Identify which cell holds the provided text, then report its [X, Y] central coordinate. 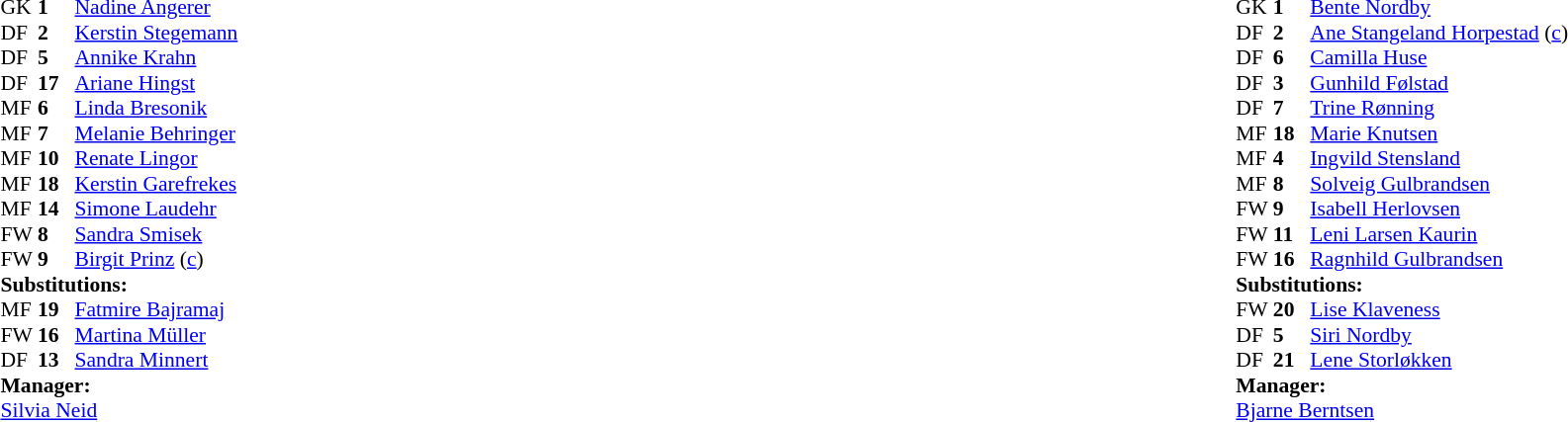
Marie Knutsen [1438, 133]
Fatmire Bajramaj [156, 309]
Sandra Smisek [156, 234]
Gunhild Følstad [1438, 83]
3 [1292, 83]
Ariane Hingst [156, 83]
Leni Larsen Kaurin [1438, 234]
Siri Nordby [1438, 335]
Birgit Prinz (c) [156, 260]
10 [56, 159]
Trine Rønning [1438, 108]
Ingvild Stensland [1438, 159]
4 [1292, 159]
Kerstin Stegemann [156, 33]
19 [56, 309]
Ane Stangeland Horpestad (c) [1438, 33]
Simone Laudehr [156, 209]
Ragnhild Gulbrandsen [1438, 260]
20 [1292, 309]
Renate Lingor [156, 159]
Camilla Huse [1438, 58]
Melanie Behringer [156, 133]
Lise Klaveness [1438, 309]
Sandra Minnert [156, 361]
21 [1292, 361]
17 [56, 83]
Annike Krahn [156, 58]
Linda Bresonik [156, 108]
11 [1292, 234]
Kerstin Garefrekes [156, 184]
13 [56, 361]
Martina Müller [156, 335]
Lene Storløkken [1438, 361]
Solveig Gulbrandsen [1438, 184]
Isabell Herlovsen [1438, 209]
14 [56, 209]
